Extract the (X, Y) coordinate from the center of the cell holding the provided text.  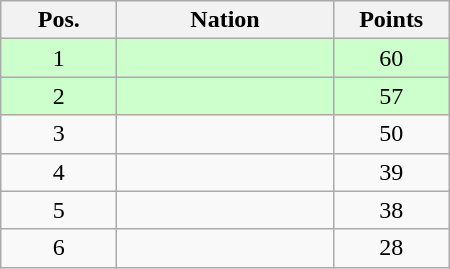
3 (59, 134)
1 (59, 58)
60 (391, 58)
2 (59, 96)
39 (391, 172)
50 (391, 134)
Points (391, 20)
5 (59, 210)
6 (59, 248)
38 (391, 210)
4 (59, 172)
Nation (225, 20)
Pos. (59, 20)
28 (391, 248)
57 (391, 96)
